Scan for the cell matching the given text and deliver its (x, y) coordinate at center. 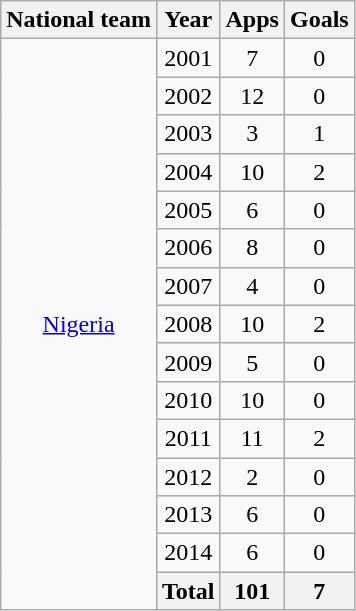
4 (252, 286)
2008 (188, 324)
2009 (188, 362)
2002 (188, 96)
2014 (188, 553)
2012 (188, 477)
1 (319, 134)
2013 (188, 515)
Nigeria (79, 324)
3 (252, 134)
8 (252, 248)
2010 (188, 400)
2001 (188, 58)
12 (252, 96)
Apps (252, 20)
Year (188, 20)
2004 (188, 172)
11 (252, 438)
101 (252, 591)
2007 (188, 286)
2003 (188, 134)
2005 (188, 210)
5 (252, 362)
Goals (319, 20)
2006 (188, 248)
2011 (188, 438)
Total (188, 591)
National team (79, 20)
